Pinpoint the cell where the given text exists, returning its [X, Y] midpoint coordinate. 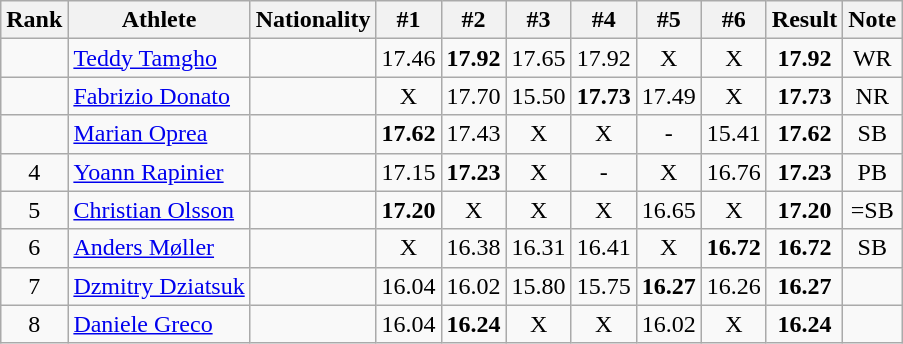
Christian Olsson [159, 210]
16.41 [604, 248]
WR [872, 58]
Result [804, 20]
Rank [34, 20]
=SB [872, 210]
17.43 [474, 134]
NR [872, 96]
#4 [604, 20]
Marian Oprea [159, 134]
Teddy Tamgho [159, 58]
8 [34, 324]
15.75 [604, 286]
Anders Møller [159, 248]
15.50 [538, 96]
4 [34, 172]
7 [34, 286]
Dzmitry Dziatsuk [159, 286]
16.26 [734, 286]
Daniele Greco [159, 324]
PB [872, 172]
6 [34, 248]
16.31 [538, 248]
17.49 [668, 96]
16.76 [734, 172]
15.41 [734, 134]
Fabrizio Donato [159, 96]
#1 [408, 20]
#3 [538, 20]
17.15 [408, 172]
16.65 [668, 210]
15.80 [538, 286]
#2 [474, 20]
Nationality [313, 20]
17.65 [538, 58]
5 [34, 210]
Note [872, 20]
Yoann Rapinier [159, 172]
17.46 [408, 58]
#6 [734, 20]
16.38 [474, 248]
Athlete [159, 20]
#5 [668, 20]
17.70 [474, 96]
